Determine the (x, y) coordinate at the center of the cell enclosing the given text.  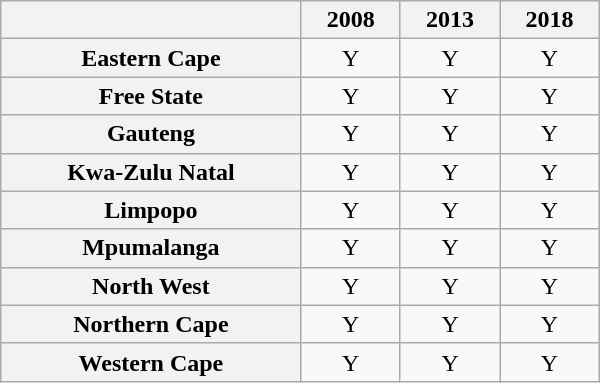
Mpumalanga (151, 248)
2013 (450, 20)
2008 (350, 20)
Free State (151, 96)
Northern Cape (151, 324)
Eastern Cape (151, 58)
2018 (550, 20)
Gauteng (151, 134)
North West (151, 286)
Western Cape (151, 362)
Kwa-Zulu Natal (151, 172)
Limpopo (151, 210)
